Return the (x, y) coordinate for the center point of the cell that contains the specified text.  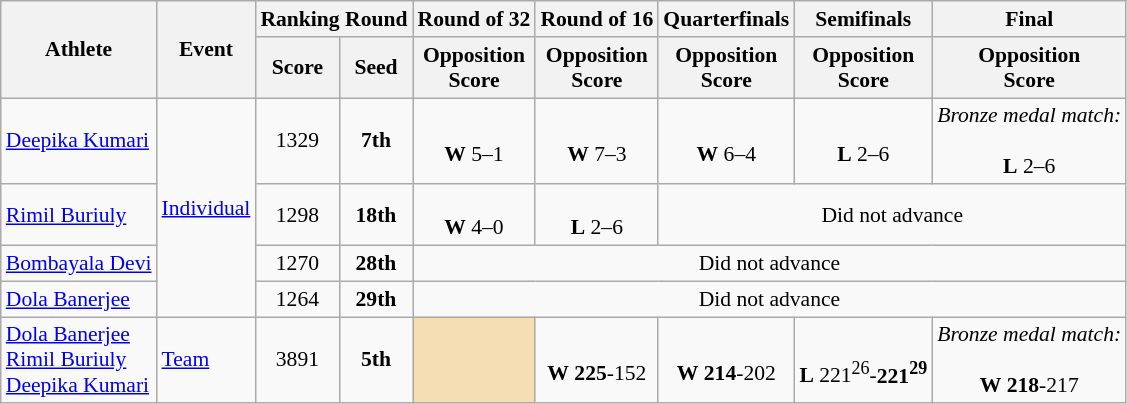
Semifinals (863, 19)
29th (376, 299)
W 225-152 (596, 360)
1329 (297, 142)
Bombayala Devi (79, 264)
Bronze medal match: L 2–6 (1029, 142)
Team (206, 360)
W 4–0 (474, 216)
1298 (297, 216)
1270 (297, 264)
Event (206, 50)
Rimil Buriuly (79, 216)
W 7–3 (596, 142)
Final (1029, 19)
Individual (206, 208)
Round of 32 (474, 19)
Dola Banerjee (79, 299)
L 22126-22129 (863, 360)
Score (297, 68)
Round of 16 (596, 19)
Deepika Kumari (79, 142)
W 214-202 (726, 360)
Bronze medal match: W 218-217 (1029, 360)
Dola BanerjeeRimil BuriulyDeepika Kumari (79, 360)
7th (376, 142)
W 6–4 (726, 142)
28th (376, 264)
Quarterfinals (726, 19)
Seed (376, 68)
18th (376, 216)
1264 (297, 299)
W 5–1 (474, 142)
Athlete (79, 50)
3891 (297, 360)
Ranking Round (334, 19)
5th (376, 360)
